For the text-containing cell, return its midpoint in [X, Y] coordinate format. 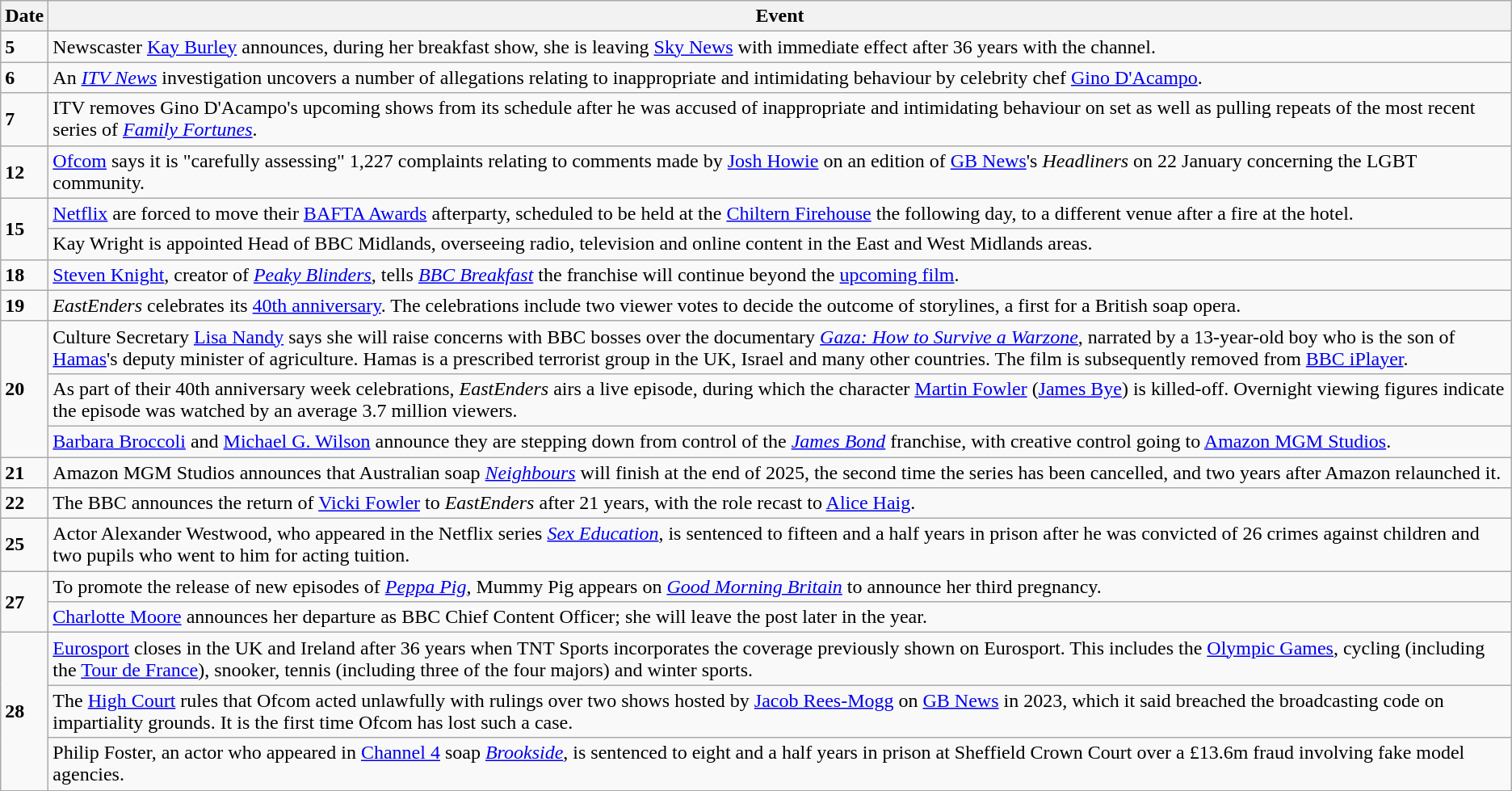
The BBC announces the return of Vicki Fowler to EastEnders after 21 years, with the role recast to Alice Haig. [780, 503]
Date [24, 16]
12 [24, 171]
7 [24, 120]
27 [24, 602]
18 [24, 275]
Kay Wright is appointed Head of BBC Midlands, overseeing radio, television and online content in the East and West Midlands areas. [780, 244]
20 [24, 389]
19 [24, 305]
25 [24, 545]
Steven Knight, creator of Peaky Blinders, tells BBC Breakfast the franchise will continue beyond the upcoming film. [780, 275]
21 [24, 473]
28 [24, 711]
Charlotte Moore announces her departure as BBC Chief Content Officer; she will leave the post later in the year. [780, 617]
5 [24, 47]
15 [24, 229]
22 [24, 503]
6 [24, 78]
An ITV News investigation uncovers a number of allegations relating to inappropriate and intimidating behaviour by celebrity chef Gino D'Acampo. [780, 78]
Newscaster Kay Burley announces, during her breakfast show, she is leaving Sky News with immediate effect after 36 years with the channel. [780, 47]
Event [780, 16]
To promote the release of new episodes of Peppa Pig, Mummy Pig appears on Good Morning Britain to announce her third pregnancy. [780, 587]
